Scan for the cell matching the given text and deliver its (X, Y) coordinate at center. 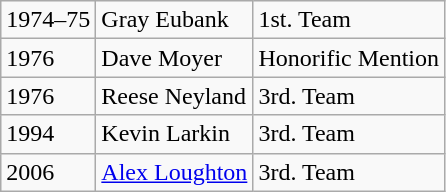
2006 (48, 172)
Reese Neyland (174, 96)
1994 (48, 134)
Honorific Mention (349, 58)
1974–75 (48, 20)
Dave Moyer (174, 58)
Kevin Larkin (174, 134)
Alex Loughton (174, 172)
Gray Eubank (174, 20)
1st. Team (349, 20)
